From the cell containing the given text, extract its center point as (X, Y) coordinate. 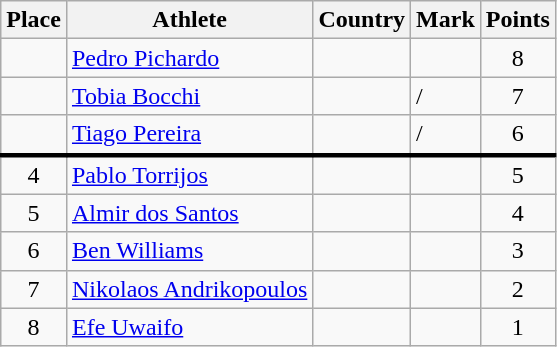
1 (518, 327)
2 (518, 289)
Ben Williams (189, 251)
Nikolaos Andrikopoulos (189, 289)
Place (34, 20)
Tobia Bocchi (189, 96)
Pablo Torrijos (189, 174)
Points (518, 20)
Country (362, 20)
3 (518, 251)
Mark (446, 20)
Almir dos Santos (189, 213)
Tiago Pereira (189, 135)
Athlete (189, 20)
Pedro Pichardo (189, 58)
Efe Uwaifo (189, 327)
